Pinpoint the cell where the given text exists, returning its (X, Y) midpoint coordinate. 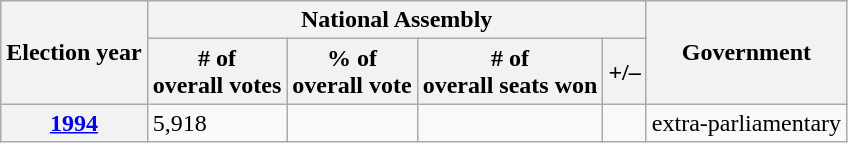
5,918 (217, 123)
Government (746, 52)
Election year (74, 52)
1994 (74, 123)
# ofoverall votes (217, 72)
+/– (624, 72)
# ofoverall seats won (510, 72)
extra-parliamentary (746, 123)
National Assembly (396, 20)
% ofoverall vote (352, 72)
